For the text-containing cell, return its midpoint in (X, Y) coordinate format. 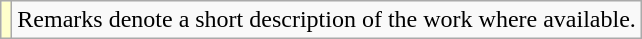
Remarks denote a short description of the work where available. (327, 20)
